Find where the given text appears and provide that cell's center as [X, Y] coordinate. 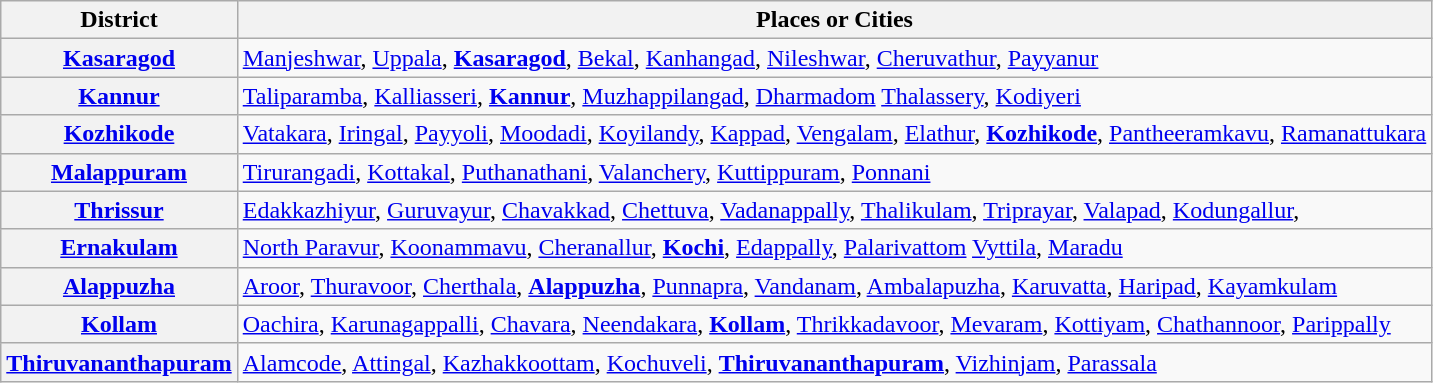
Places or Cities [834, 20]
Alappuzha [119, 286]
Thrissur [119, 210]
Kozhikode [119, 134]
Kasaragod [119, 58]
Vatakara, Iringal, Payyoli, Moodadi, Koyilandy, Kappad, Vengalam, Elathur, Kozhikode, Pantheeramkavu, Ramanattukara [834, 134]
District [119, 20]
Edakkazhiyur, Guruvayur, Chavakkad, Chettuva, Vadanappally, Thalikulam, Triprayar, Valapad, Kodungallur, [834, 210]
Malappuram [119, 172]
North Paravur, Koonammavu, Cheranallur, Kochi, Edappally, Palarivattom Vyttila, Maradu [834, 248]
Oachira, Karunagappalli, Chavara, Neendakara, Kollam, Thrikkadavoor, Mevaram, Kottiyam, Chathannoor, Parippally [834, 324]
Alamcode, Attingal, Kazhakkoottam, Kochuveli, Thiruvananthapuram, Vizhinjam, Parassala [834, 362]
Taliparamba, Kalliasseri, Kannur, Muzhappilangad, Dharmadom Thalassery, Kodiyeri [834, 96]
Kannur [119, 96]
Kollam [119, 324]
Manjeshwar, Uppala, Kasaragod, Bekal, Kanhangad, Nileshwar, Cheruvathur, Payyanur [834, 58]
Tirurangadi, Kottakal, Puthanathani, Valanchery, Kuttippuram, Ponnani [834, 172]
Aroor, Thuravoor, Cherthala, Alappuzha, Punnapra, Vandanam, Ambalapuzha, Karuvatta, Haripad, Kayamkulam [834, 286]
Thiruvananthapuram [119, 362]
Ernakulam [119, 248]
